Extract the [X, Y] coordinate from the center of the cell holding the provided text.  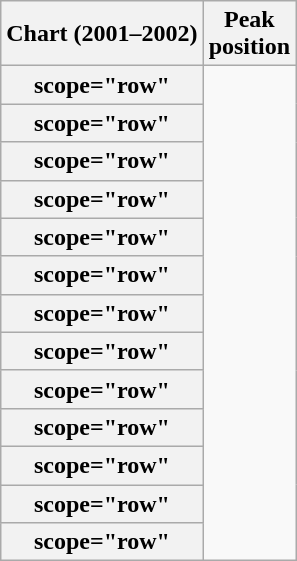
Peakposition [249, 34]
Chart (2001–2002) [102, 34]
